Scan for the cell matching the given text and deliver its (x, y) coordinate at center. 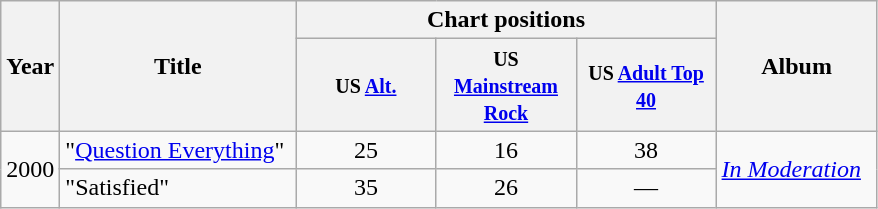
25 (366, 150)
— (646, 188)
"Question Everything" (178, 150)
26 (506, 188)
16 (506, 150)
Title (178, 66)
Year (30, 66)
38 (646, 150)
Album (796, 66)
Chart positions (506, 20)
US Mainstream Rock (506, 85)
"Satisfied" (178, 188)
US Adult Top 40 (646, 85)
35 (366, 188)
US Alt. (366, 85)
2000 (30, 169)
In Moderation (796, 169)
